From the cell containing the given text, extract its center point as [x, y] coordinate. 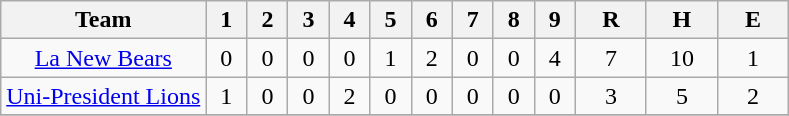
R [610, 20]
H [682, 20]
Uni-President Lions [104, 96]
La New Bears [104, 58]
6 [432, 20]
E [752, 20]
10 [682, 58]
8 [514, 20]
Team [104, 20]
9 [554, 20]
